Pinpoint the cell where the given text exists, returning its [x, y] midpoint coordinate. 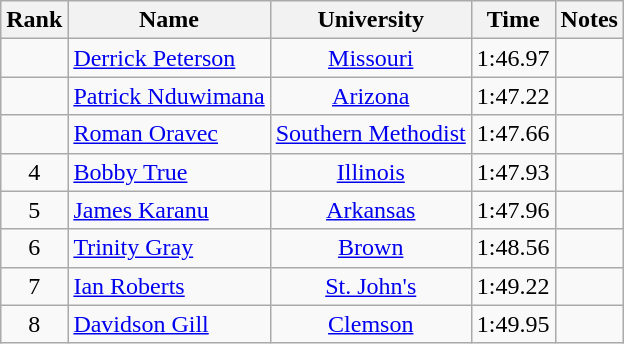
1:48.56 [513, 248]
Southern Methodist [370, 134]
Trinity Gray [169, 248]
8 [34, 324]
St. John's [370, 286]
5 [34, 210]
1:47.93 [513, 172]
Illinois [370, 172]
4 [34, 172]
Bobby True [169, 172]
1:49.22 [513, 286]
1:47.96 [513, 210]
Brown [370, 248]
7 [34, 286]
1:47.66 [513, 134]
Time [513, 20]
Davidson Gill [169, 324]
1:47.22 [513, 96]
1:49.95 [513, 324]
Missouri [370, 58]
Arizona [370, 96]
Name [169, 20]
James Karanu [169, 210]
1:46.97 [513, 58]
Notes [589, 20]
Derrick Peterson [169, 58]
Ian Roberts [169, 286]
6 [34, 248]
University [370, 20]
Roman Oravec [169, 134]
Rank [34, 20]
Arkansas [370, 210]
Patrick Nduwimana [169, 96]
Clemson [370, 324]
